Return [x, y] of the center of cell containing provided text 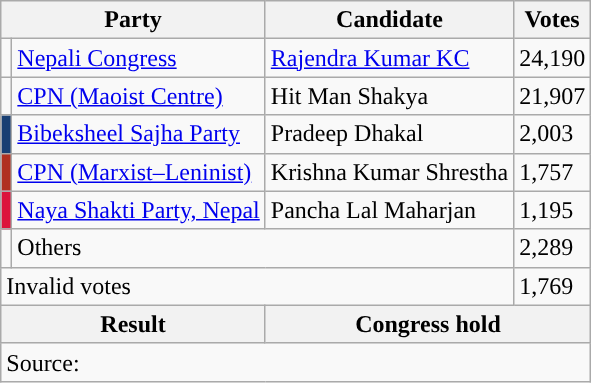
1,757 [552, 172]
Krishna Kumar Shrestha [389, 172]
Hit Man Shakya [389, 96]
CPN (Maoist Centre) [138, 96]
Congress hold [428, 324]
1,769 [552, 286]
Invalid votes [258, 286]
Naya Shakti Party, Nepal [138, 210]
Pancha Lal Maharjan [389, 210]
Party [134, 20]
1,195 [552, 210]
Votes [552, 20]
Others [263, 248]
CPN (Marxist–Leninist) [138, 172]
Source: [296, 362]
Result [134, 324]
2,003 [552, 134]
Candidate [389, 20]
Rajendra Kumar KC [389, 58]
Nepali Congress [138, 58]
Bibeksheel Sajha Party [138, 134]
Pradeep Dhakal [389, 134]
2,289 [552, 248]
21,907 [552, 96]
24,190 [552, 58]
